Determine the (x, y) coordinate at the center of the cell enclosing the given text.  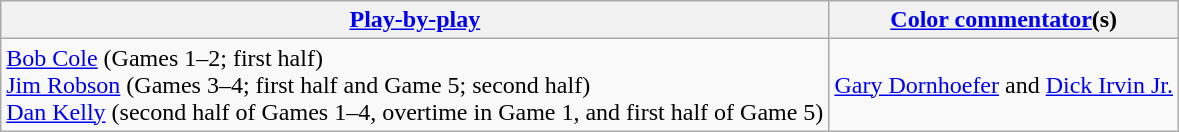
Color commentator(s) (1004, 20)
Gary Dornhoefer and Dick Irvin Jr. (1004, 85)
Play-by-play (415, 20)
